Capture the cell that displays the provided text and extract its (x, y) central coordinate. 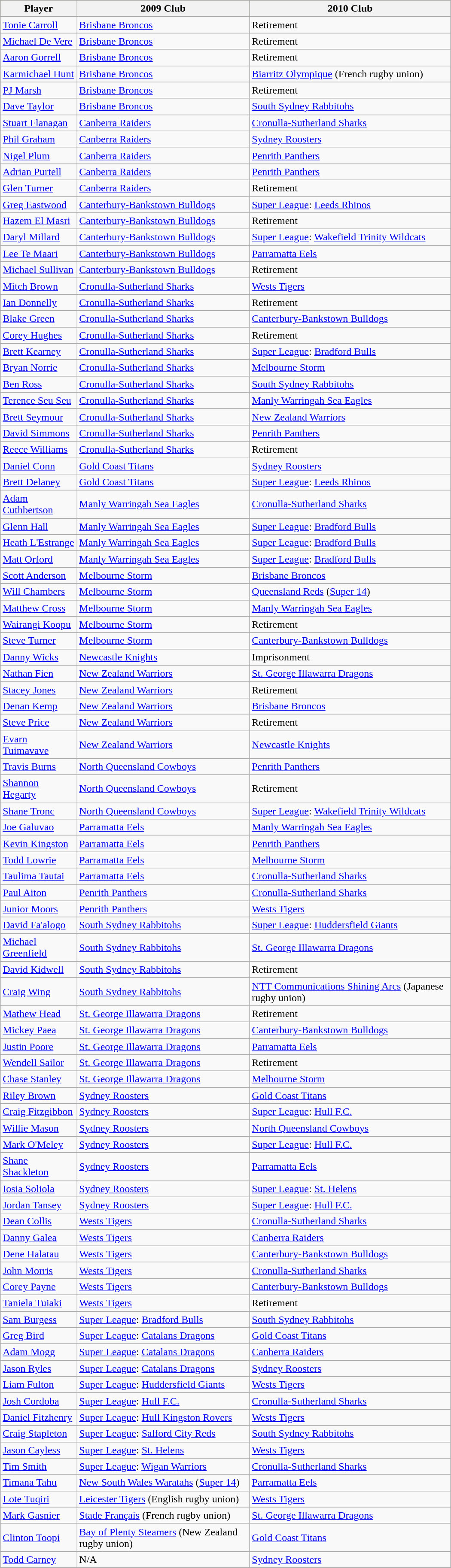
Aaron Gorrell (39, 58)
David Simmons (39, 433)
Heath L'Estrange (39, 543)
N/A (163, 1559)
Clinton Toopi (39, 1537)
Michael De Vere (39, 41)
Evarn Tuimavave (39, 744)
Mickey Paea (39, 1030)
Dene Halatau (39, 1254)
Steve Price (39, 722)
Greg Bird (39, 1336)
Greg Eastwood (39, 205)
Karmichael Hunt (39, 74)
Riley Brown (39, 1096)
Stacey Jones (39, 690)
Bay of Plenty Steamers (New Zealand rugby union) (163, 1537)
2010 Club (350, 9)
Paul Aiton (39, 893)
Shane Shackleton (39, 1166)
Super League: Hull Kingston Rovers (163, 1417)
Josh Cordoba (39, 1401)
Adam Mogg (39, 1352)
David Kidwell (39, 969)
Shane Tronc (39, 811)
Mark Gasnier (39, 1515)
Steve Turner (39, 641)
Dave Taylor (39, 106)
Dean Collis (39, 1221)
Taniela Tuiaki (39, 1303)
Denan Kemp (39, 706)
John Morris (39, 1270)
Imprisonment (350, 657)
Brett Delaney (39, 482)
Iosia Soliola (39, 1189)
Corey Payne (39, 1286)
Mark O'Meley (39, 1144)
Michael Greenfield (39, 947)
Phil Graham (39, 139)
Mitch Brown (39, 286)
2009 Club (163, 9)
Junior Moors (39, 909)
Craig Wing (39, 991)
Lote Tuqiri (39, 1499)
Matt Orford (39, 559)
Tonie Carroll (39, 25)
Timana Tahu (39, 1483)
Todd Carney (39, 1559)
Mathew Head (39, 1014)
Shannon Hegarty (39, 789)
Daniel Fitzhenry (39, 1417)
Daryl Millard (39, 237)
Craig Stapleton (39, 1434)
Craig Fitzgibbon (39, 1112)
Ben Ross (39, 384)
Glenn Hall (39, 527)
Justin Poore (39, 1047)
David Fa'alogo (39, 925)
Brett Kearney (39, 351)
New South Wales Waratahs (Super 14) (163, 1483)
Super League: Wigan Warriors (163, 1466)
Nathan Fien (39, 673)
Chase Stanley (39, 1079)
Hazem El Masri (39, 221)
Ian Donnelly (39, 303)
NTT Communications Shining Arcs (Japanese rugby union) (350, 991)
Will Chambers (39, 592)
Joe Galuvao (39, 827)
Super League: Salford City Reds (163, 1434)
Kevin Kingston (39, 844)
Daniel Conn (39, 466)
Travis Burns (39, 767)
Brett Seymour (39, 417)
Wendell Sailor (39, 1063)
Glen Turner (39, 188)
Player (39, 9)
Danny Wicks (39, 657)
Matthew Cross (39, 608)
Corey Hughes (39, 335)
Danny Galea (39, 1238)
Stade Français (French rugby union) (163, 1515)
Lee Te Maari (39, 254)
Queensland Reds (Super 14) (350, 592)
Stuart Flanagan (39, 123)
Tim Smith (39, 1466)
Willie Mason (39, 1128)
Scott Anderson (39, 575)
Taulima Tautai (39, 876)
Sam Burgess (39, 1320)
Michael Sullivan (39, 270)
Jason Ryles (39, 1368)
Biarritz Olympique (French rugby union) (350, 74)
Wairangi Koopu (39, 624)
Jason Cayless (39, 1450)
Nigel Plum (39, 155)
Blake Green (39, 319)
Terence Seu Seu (39, 400)
Adam Cuthbertson (39, 505)
Reece Williams (39, 449)
Jordan Tansey (39, 1205)
Todd Lowrie (39, 860)
PJ Marsh (39, 90)
Leicester Tigers (English rugby union) (163, 1499)
Liam Fulton (39, 1385)
Adrian Purtell (39, 172)
Bryan Norrie (39, 368)
